Capture the cell that displays the provided text and extract its (x, y) central coordinate. 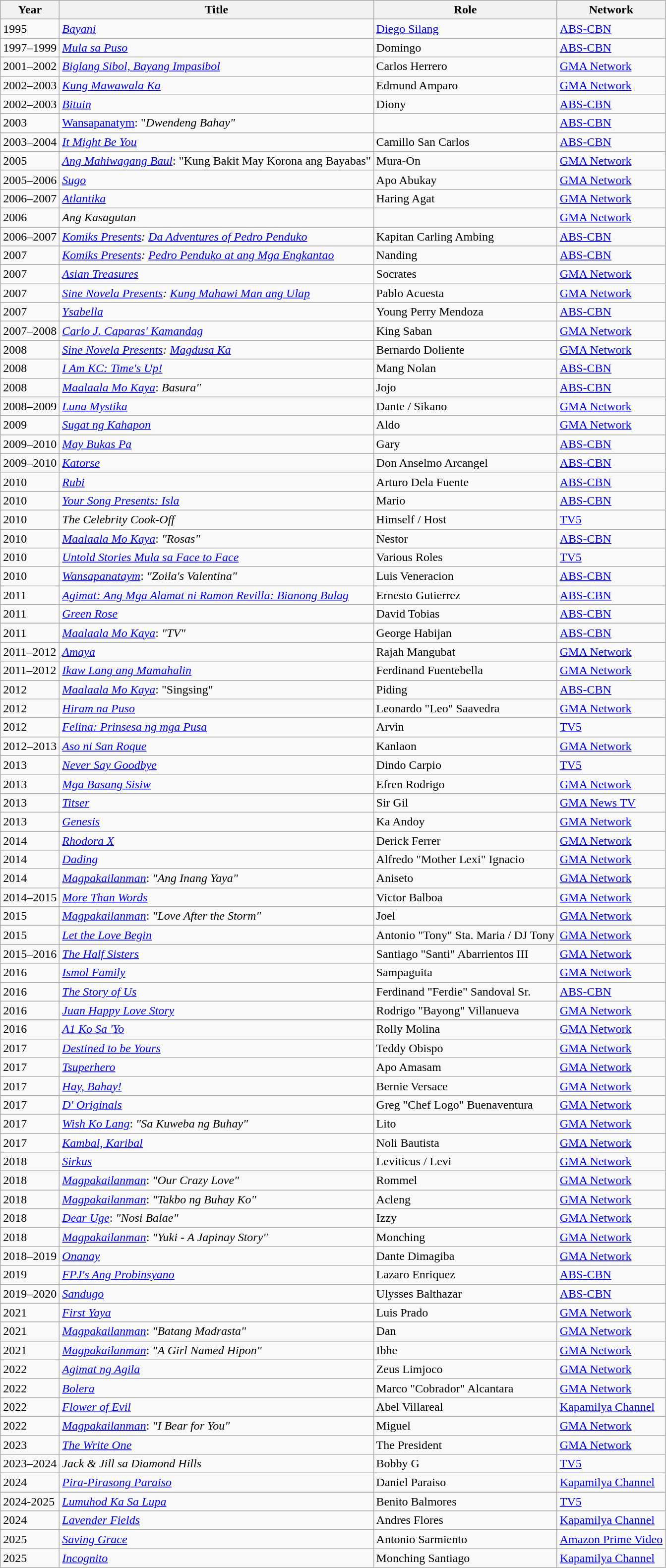
Mario (465, 501)
Rubi (216, 482)
Luis Veneracion (465, 576)
Nanding (465, 255)
Socrates (465, 274)
Santiago "Santi" Abarrientos III (465, 954)
Apo Abukay (465, 180)
Maalaala Mo Kaya: "TV" (216, 633)
Sirkus (216, 1162)
The Story of Us (216, 992)
First Yaya (216, 1313)
Ang Kasagutan (216, 217)
Acleng (465, 1199)
Asian Treasures (216, 274)
2003–2004 (30, 142)
Rajah Mangubat (465, 652)
Mga Basang Sisiw (216, 784)
Efren Rodrigo (465, 784)
Wansapanatym: "Dwendeng Bahay" (216, 123)
1995 (30, 29)
2007–2008 (30, 331)
Role (465, 10)
Bituin (216, 104)
Marco "Cobrador" Alcantara (465, 1388)
2018–2019 (30, 1256)
2014–2015 (30, 897)
Bernie Versace (465, 1086)
Lumuhod Ka Sa Lupa (216, 1502)
Destined to be Yours (216, 1048)
Apo Amasam (465, 1067)
Rhodora X (216, 841)
Haring Agat (465, 198)
Diego Silang (465, 29)
Young Perry Mendoza (465, 312)
Magpakailanman: "A Girl Named Hipon" (216, 1350)
Kanlaon (465, 746)
D' Originals (216, 1105)
Izzy (465, 1218)
Dan (465, 1331)
Magpakailanman: "Batang Madrasta" (216, 1331)
Genesis (216, 821)
Aldo (465, 425)
I Am KC: Time's Up! (216, 369)
Jojo (465, 387)
Bobby G (465, 1464)
Pira-Pirasong Paraiso (216, 1483)
Nestor (465, 538)
Aso ni San Roque (216, 746)
A1 Ko Sa 'Yo (216, 1029)
Joel (465, 916)
1997–1999 (30, 48)
2005 (30, 161)
Never Say Goodbye (216, 765)
Mura-On (465, 161)
Kapitan Carling Ambing (465, 237)
Derick Ferrer (465, 841)
Zeus Limjoco (465, 1369)
Magpakailanman: "Takbo ng Buhay Ko" (216, 1199)
Sugat ng Kahapon (216, 425)
Ferdinand Fuentebella (465, 671)
Domingo (465, 48)
Ibhe (465, 1350)
Hay, Bahay! (216, 1086)
Antonio "Tony" Sta. Maria / DJ Tony (465, 935)
Antonio Sarmiento (465, 1539)
2019 (30, 1275)
Your Song Presents: Isla (216, 501)
Saving Grace (216, 1539)
Titser (216, 803)
2019–2020 (30, 1294)
Ikaw Lang ang Mamahalin (216, 671)
Let the Love Begin (216, 935)
Sir Gil (465, 803)
Rodrigo "Bayong" Villanueva (465, 1010)
Daniel Paraiso (465, 1483)
Ulysses Balthazar (465, 1294)
Kung Mawawala Ka (216, 85)
Maalaala Mo Kaya: "Singsing" (216, 690)
Dindo Carpio (465, 765)
2006 (30, 217)
Hiram na Puso (216, 708)
Bernardo Doliente (465, 350)
Arvin (465, 727)
Luis Prado (465, 1313)
Various Roles (465, 558)
Himself / Host (465, 519)
Incognito (216, 1558)
Year (30, 10)
Greg "Chef Logo" Buenaventura (465, 1105)
May Bukas Pa (216, 444)
The Write One (216, 1445)
Diony (465, 104)
Bayani (216, 29)
2003 (30, 123)
Pablo Acuesta (465, 293)
Carlos Herrero (465, 66)
Luna Mystika (216, 406)
Agimat ng Agila (216, 1369)
The Half Sisters (216, 954)
Arturo Dela Fuente (465, 482)
Benito Balmores (465, 1502)
Sugo (216, 180)
Magpakailanman: "Our Crazy Love" (216, 1181)
Felina: Prinsesa ng mga Pusa (216, 727)
Victor Balboa (465, 897)
Noli Bautista (465, 1142)
Sampaguita (465, 973)
Maalaala Mo Kaya: Basura" (216, 387)
Onanay (216, 1256)
Agimat: Ang Mga Alamat ni Ramon Revilla: Bianong Bulag (216, 595)
Untold Stories Mula sa Face to Face (216, 558)
Amaya (216, 652)
Wansapanataym: "Zoila's Valentina" (216, 576)
Andres Flores (465, 1520)
2008–2009 (30, 406)
Ismol Family (216, 973)
Flower of Evil (216, 1407)
Magpakailanman: "Yuki - A Japinay Story" (216, 1237)
Teddy Obispo (465, 1048)
Lito (465, 1124)
Network (611, 10)
Wish Ko Lang: "Sa Kuweba ng Buhay" (216, 1124)
Green Rose (216, 614)
Monching (465, 1237)
Mula sa Puso (216, 48)
2023–2024 (30, 1464)
Komiks Presents: Da Adventures of Pedro Penduko (216, 237)
2005–2006 (30, 180)
Ernesto Gutierrez (465, 595)
Magpakailanman: "Love After the Storm" (216, 916)
Aniseto (465, 878)
2009 (30, 425)
Dear Uge: "Nosi Balae" (216, 1218)
Katorse (216, 463)
George Habijan (465, 633)
Alfredo "Mother Lexi" Ignacio (465, 860)
Amazon Prime Video (611, 1539)
2023 (30, 1445)
Sine Novela Presents: Magdusa Ka (216, 350)
Monching Santiago (465, 1558)
Maalaala Mo Kaya: "Rosas" (216, 538)
Biglang Sibol, Bayang Impasibol (216, 66)
Edmund Amparo (465, 85)
2001–2002 (30, 66)
Bolera (216, 1388)
The Celebrity Cook-Off (216, 519)
Leonardo "Leo" Saavedra (465, 708)
GMA News TV (611, 803)
Title (216, 10)
Sandugo (216, 1294)
King Saban (465, 331)
Ka Andoy (465, 821)
More Than Words (216, 897)
Lavender Fields (216, 1520)
Leviticus / Levi (465, 1162)
Carlo J. Caparas' Kamandag (216, 331)
Miguel (465, 1426)
2024-2025 (30, 1502)
Don Anselmo Arcangel (465, 463)
Rolly Molina (465, 1029)
Kambal, Karibal (216, 1142)
Ferdinand "Ferdie" Sandoval Sr. (465, 992)
Lazaro Enriquez (465, 1275)
Juan Happy Love Story (216, 1010)
Tsuperhero (216, 1067)
Dading (216, 860)
Dante / Sikano (465, 406)
It Might Be You (216, 142)
Abel Villareal (465, 1407)
Dante Dimagiba (465, 1256)
2015–2016 (30, 954)
Camillo San Carlos (465, 142)
Piding (465, 690)
Ang Mahiwagang Baul: "Kung Bakit May Korona ang Bayabas" (216, 161)
Magpakailanman: "I Bear for You" (216, 1426)
Sine Novela Presents: Kung Mahawi Man ang Ulap (216, 293)
Atlantika (216, 198)
Mang Nolan (465, 369)
2012–2013 (30, 746)
The President (465, 1445)
Gary (465, 444)
David Tobias (465, 614)
Komiks Presents: Pedro Penduko at ang Mga Engkantao (216, 255)
FPJ's Ang Probinsyano (216, 1275)
Rommel (465, 1181)
Ysabella (216, 312)
Magpakailanman: "Ang Inang Yaya" (216, 878)
Jack & Jill sa Diamond Hills (216, 1464)
